Extract the (X, Y) coordinate from the center of the cell holding the provided text.  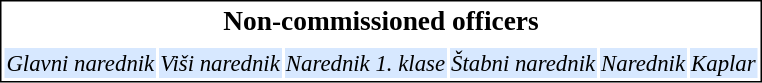
Narednik (644, 63)
Glavni narednik (80, 63)
Viši narednik (220, 63)
Non-commissioned officers (381, 21)
Štabni narednik (524, 63)
Kaplar (724, 63)
Narednik 1. klase (365, 63)
